Detect which cell encompasses the target text, then output its (X, Y) center coordinate. 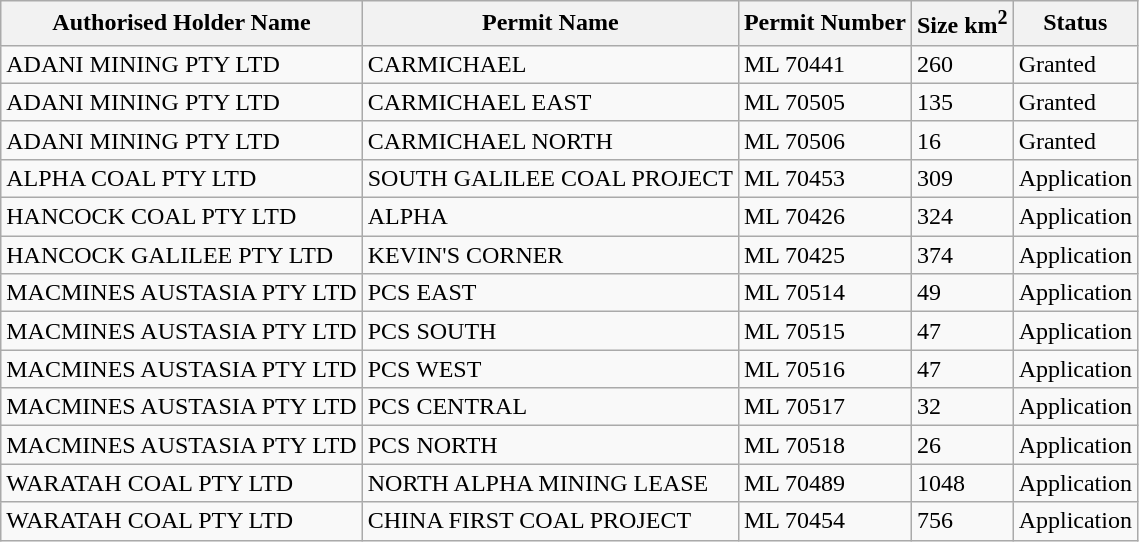
16 (962, 140)
HANCOCK GALILEE PTY LTD (182, 255)
ML 70515 (824, 331)
ML 70517 (824, 407)
Size km2 (962, 24)
ML 70454 (824, 521)
PCS NORTH (550, 445)
PCS CENTRAL (550, 407)
ML 70489 (824, 483)
Status (1075, 24)
CARMICHAEL (550, 64)
374 (962, 255)
49 (962, 293)
ML 70516 (824, 369)
135 (962, 102)
ML 70506 (824, 140)
ML 70453 (824, 178)
Authorised Holder Name (182, 24)
ML 70518 (824, 445)
26 (962, 445)
SOUTH GALILEE COAL PROJECT (550, 178)
ALPHA COAL PTY LTD (182, 178)
Permit Name (550, 24)
CARMICHAEL NORTH (550, 140)
Permit Number (824, 24)
ALPHA (550, 217)
NORTH ALPHA MINING LEASE (550, 483)
260 (962, 64)
CHINA FIRST COAL PROJECT (550, 521)
324 (962, 217)
PCS WEST (550, 369)
HANCOCK COAL PTY LTD (182, 217)
ML 70505 (824, 102)
756 (962, 521)
PCS EAST (550, 293)
CARMICHAEL EAST (550, 102)
ML 70426 (824, 217)
ML 70514 (824, 293)
309 (962, 178)
PCS SOUTH (550, 331)
ML 70425 (824, 255)
KEVIN'S CORNER (550, 255)
1048 (962, 483)
32 (962, 407)
ML 70441 (824, 64)
